Capture the cell that displays the provided text and extract its [x, y] central coordinate. 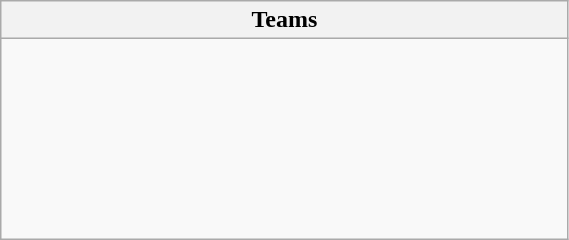
Teams [284, 20]
